Pinpoint the cell where the given text exists, returning its (X, Y) midpoint coordinate. 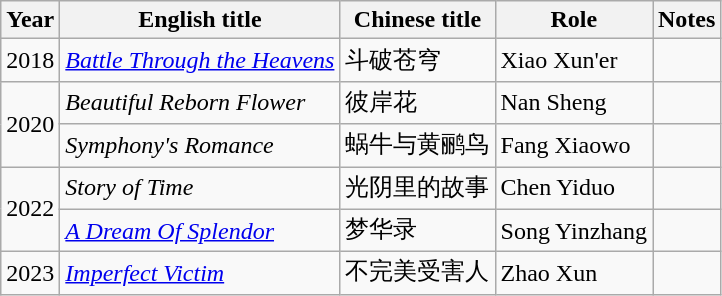
Role (574, 20)
斗破苍穹 (418, 60)
Nan Sheng (574, 102)
English title (200, 20)
Notes (686, 20)
不完美受害人 (418, 274)
Symphony's Romance (200, 146)
梦华录 (418, 230)
A Dream Of Splendor (200, 230)
蜗牛与黄鹂鸟 (418, 146)
Beautiful Reborn Flower (200, 102)
彼岸花 (418, 102)
2018 (30, 60)
Imperfect Victim (200, 274)
Fang Xiaowo (574, 146)
Year (30, 20)
2022 (30, 208)
Zhao Xun (574, 274)
2023 (30, 274)
Story of Time (200, 188)
Song Yinzhang (574, 230)
Xiao Xun'er (574, 60)
Chen Yiduo (574, 188)
Battle Through the Heavens (200, 60)
光阴里的故事 (418, 188)
2020 (30, 124)
Chinese title (418, 20)
